Locate the cell with the specified text and output its (x, y) center coordinate. 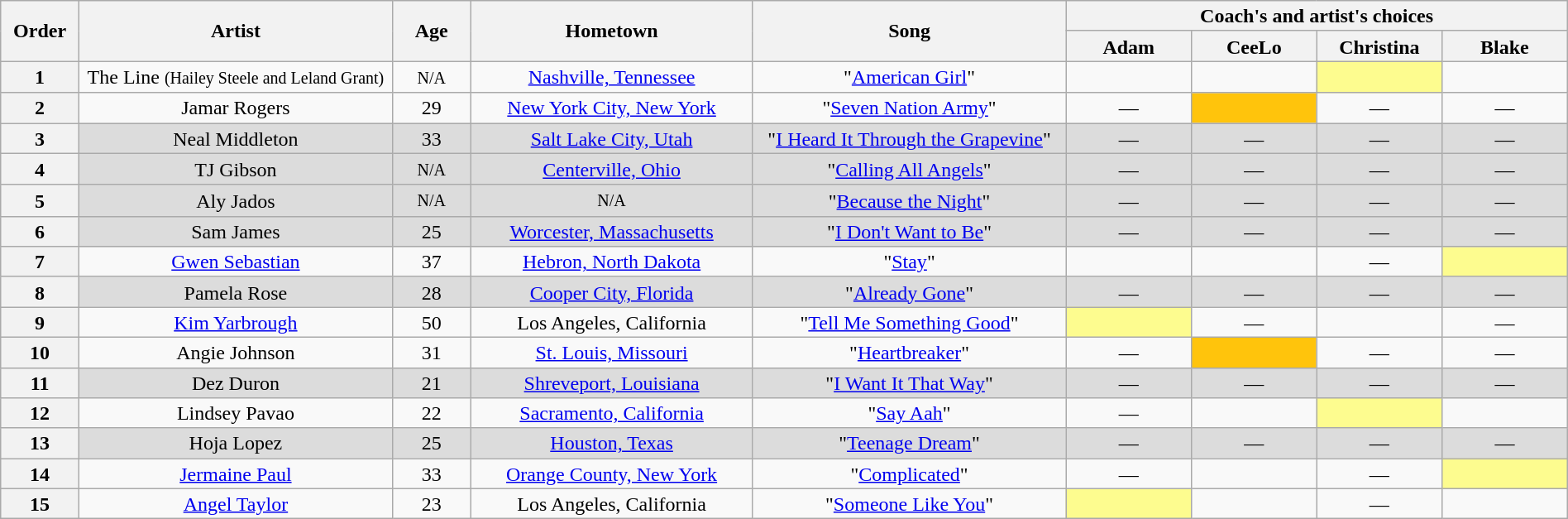
Worcester, Massachusetts (612, 232)
Cooper City, Florida (612, 291)
Gwen Sebastian (235, 262)
4 (40, 169)
Song (910, 31)
10 (40, 353)
Nashville, Tennessee (612, 77)
9 (40, 323)
2 (40, 108)
29 (432, 108)
37 (432, 262)
Adam (1129, 46)
11 (40, 382)
"I Heard It Through the Grapevine" (910, 137)
Sam James (235, 232)
Centerville, Ohio (612, 169)
8 (40, 291)
7 (40, 262)
15 (40, 503)
Hebron, North Dakota (612, 262)
Hometown (612, 31)
Coach's and artist's choices (1317, 17)
St. Louis, Missouri (612, 353)
23 (432, 503)
Jamar Rogers (235, 108)
"Already Gone" (910, 291)
TJ Gibson (235, 169)
New York City, New York (612, 108)
Angel Taylor (235, 503)
Angie Johnson (235, 353)
31 (432, 353)
"American Girl" (910, 77)
Shreveport, Louisiana (612, 382)
"Because the Night" (910, 200)
Dez Duron (235, 382)
Sacramento, California (612, 414)
"Stay" (910, 262)
22 (432, 414)
Salt Lake City, Utah (612, 137)
"I Want It That Way" (910, 382)
50 (432, 323)
5 (40, 200)
28 (432, 291)
13 (40, 444)
Blake (1505, 46)
14 (40, 473)
"Complicated" (910, 473)
Pamela Rose (235, 291)
"Say Aah" (910, 414)
CeeLo (1255, 46)
12 (40, 414)
Neal Middleton (235, 137)
3 (40, 137)
Jermaine Paul (235, 473)
Christina (1379, 46)
Hoja Lopez (235, 444)
Aly Jados (235, 200)
Order (40, 31)
Artist (235, 31)
"Calling All Angels" (910, 169)
"Seven Nation Army" (910, 108)
The Line (Hailey Steele and Leland Grant) (235, 77)
"Heartbreaker" (910, 353)
"Tell Me Something Good" (910, 323)
6 (40, 232)
Orange County, New York (612, 473)
Age (432, 31)
Lindsey Pavao (235, 414)
Kim Yarbrough (235, 323)
"I Don't Want to Be" (910, 232)
Houston, Texas (612, 444)
1 (40, 77)
21 (432, 382)
"Teenage Dream" (910, 444)
"Someone Like You" (910, 503)
